Output the [X, Y] coordinate of the center of the cell containing the given text.  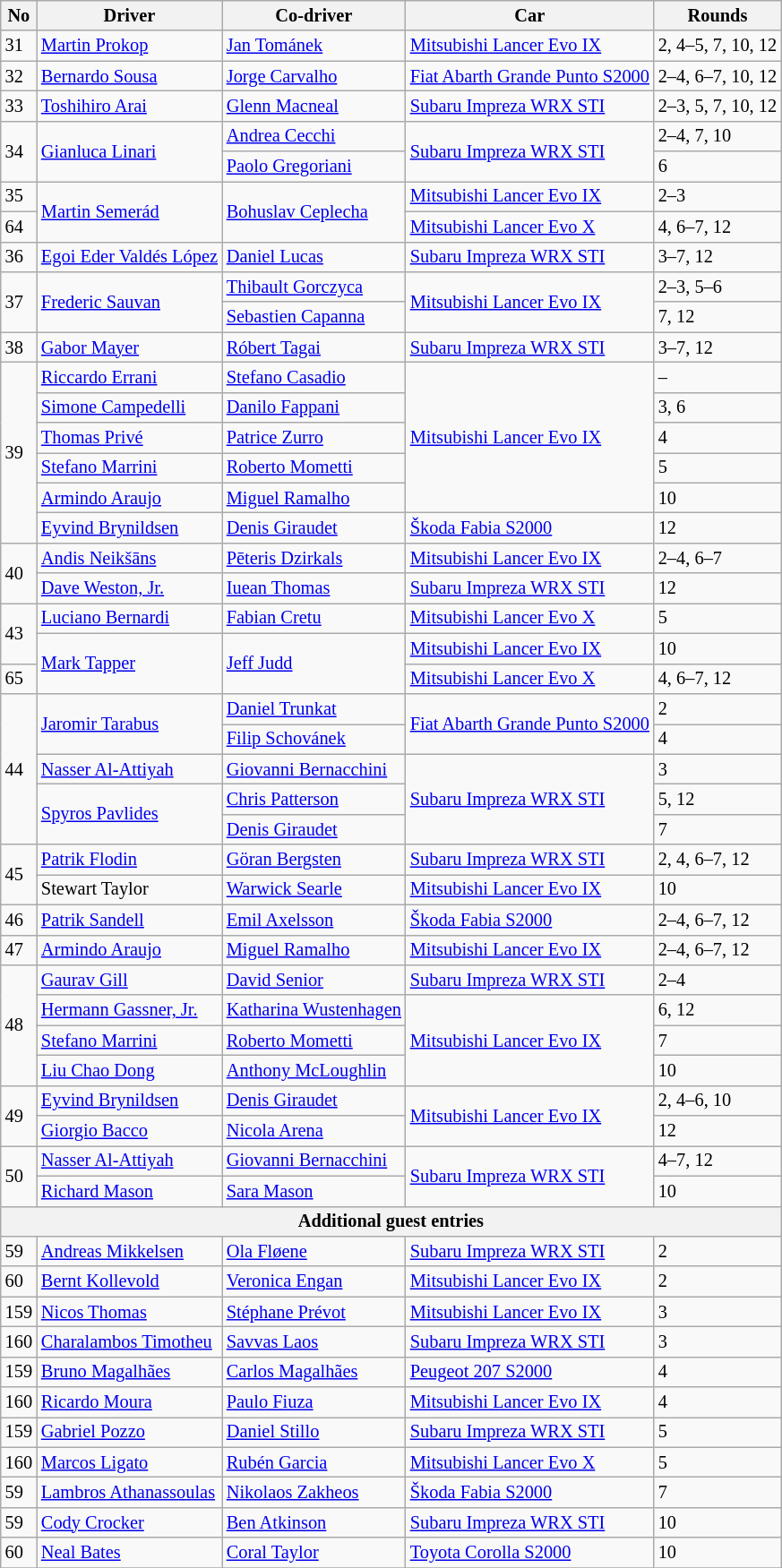
Luciano Bernardi [129, 618]
Glenn Macneal [314, 106]
Driver [129, 15]
Andreas Mikkelsen [129, 1251]
Bernardo Sousa [129, 76]
Hermann Gassner, Jr. [129, 1010]
49 [19, 1116]
Mark Tapper [129, 663]
Charalambos Timotheu [129, 1341]
Nicos Thomas [129, 1312]
Ricardo Moura [129, 1402]
34 [19, 150]
Peugeot 207 S2000 [530, 1372]
3, 6 [718, 407]
2, 4, 6–7, 12 [718, 860]
Iuean Thomas [314, 588]
Pēteris Dzirkals [314, 558]
4–7, 12 [718, 1161]
Nicola Arena [314, 1131]
38 [19, 347]
Bohuslav Ceplecha [314, 211]
Gaurav Gill [129, 980]
45 [19, 874]
Simone Campedelli [129, 407]
48 [19, 1024]
Jeff Judd [314, 663]
Filip Schovánek [314, 739]
Daniel Stillo [314, 1432]
2–4, 6–7 [718, 558]
Katharina Wustenhagen [314, 1010]
40 [19, 573]
Ben Atkinson [314, 1522]
Danilo Fappani [314, 407]
2–3, 5–6 [718, 287]
Jorge Carvalho [314, 76]
Dave Weston, Jr. [129, 588]
Sebastien Capanna [314, 317]
Paolo Gregoriani [314, 167]
Paulo Fiuza [314, 1402]
Co-driver [314, 15]
Gianluca Linari [129, 150]
Veronica Engan [314, 1281]
Göran Bergsten [314, 860]
Martin Prokop [129, 46]
6, 12 [718, 1010]
Giorgio Bacco [129, 1131]
No [19, 15]
2–4, 7, 10 [718, 136]
Emil Axelsson [314, 920]
Neal Bates [129, 1553]
Carlos Magalhães [314, 1372]
Thomas Privé [129, 438]
Nikolaos Zakheos [314, 1493]
2–3 [718, 196]
32 [19, 76]
Anthony McLoughlin [314, 1070]
39 [19, 452]
Stewart Taylor [129, 889]
65 [19, 679]
Riccardo Errani [129, 377]
50 [19, 1175]
Marcos Ligato [129, 1462]
– [718, 377]
2–4 [718, 980]
Daniel Lucas [314, 257]
Warwick Searle [314, 889]
Ola Fløene [314, 1251]
Bruno Magalhães [129, 1372]
46 [19, 920]
Frederic Sauvan [129, 301]
6 [718, 167]
2, 4–6, 10 [718, 1101]
Andis Neikšāns [129, 558]
2–4, 6–7, 10, 12 [718, 76]
2, 4–5, 7, 10, 12 [718, 46]
Stéphane Prévot [314, 1312]
Coral Taylor [314, 1553]
Liu Chao Dong [129, 1070]
Rounds [718, 15]
Gabor Mayer [129, 347]
35 [19, 196]
David Senior [314, 980]
Lambros Athanassoulas [129, 1493]
Chris Patterson [314, 799]
Stefano Casadio [314, 377]
Daniel Trunkat [314, 708]
36 [19, 257]
47 [19, 950]
Gabriel Pozzo [129, 1432]
37 [19, 301]
Patrice Zurro [314, 438]
Fabian Cretu [314, 618]
Savvas Laos [314, 1341]
Toshihiro Arai [129, 106]
Additional guest entries [391, 1221]
7, 12 [718, 317]
33 [19, 106]
Cody Crocker [129, 1522]
2–3, 5, 7, 10, 12 [718, 106]
Jaromir Tarabus [129, 724]
Patrik Flodin [129, 860]
5, 12 [718, 799]
Jan Tománek [314, 46]
Car [530, 15]
Spyros Pavlides [129, 813]
Sara Mason [314, 1191]
64 [19, 227]
Toyota Corolla S2000 [530, 1553]
Martin Semerád [129, 211]
44 [19, 768]
43 [19, 632]
Egoi Eder Valdés López [129, 257]
Thibault Gorczyca [314, 287]
Richard Mason [129, 1191]
Patrik Sandell [129, 920]
Andrea Cecchi [314, 136]
Rubén Garcia [314, 1462]
Bernt Kollevold [129, 1281]
31 [19, 46]
Róbert Tagai [314, 347]
